For the text-containing cell, return its midpoint in (x, y) coordinate format. 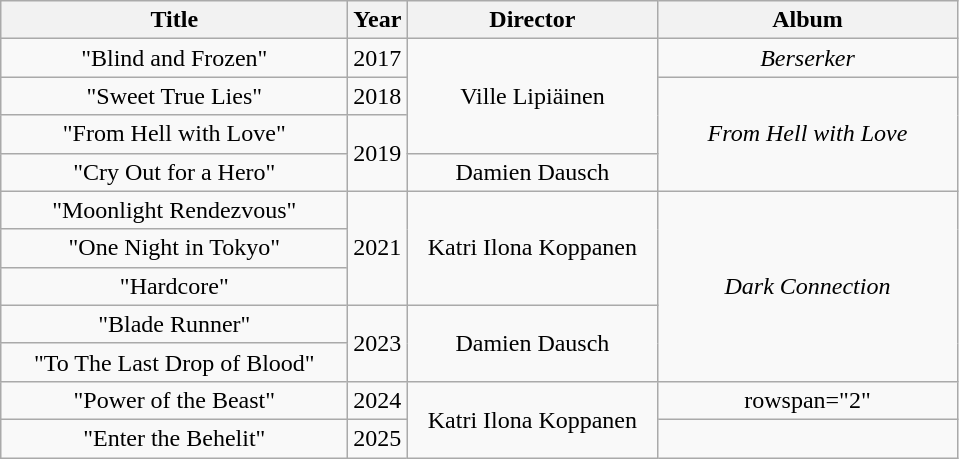
2017 (378, 58)
Year (378, 20)
2018 (378, 96)
"Enter the Behelit" (174, 438)
"Hardcore" (174, 286)
Ville Lipiäinen (532, 96)
From Hell with Love (808, 134)
2019 (378, 153)
"Cry Out for a Hero" (174, 172)
Director (532, 20)
"One Night in Tokyo" (174, 248)
"To The Last Drop of Blood" (174, 362)
2024 (378, 400)
Dark Connection (808, 286)
rowspan="2" (808, 400)
"Moonlight Rendezvous" (174, 210)
2021 (378, 248)
Album (808, 20)
Title (174, 20)
"Sweet True Lies" (174, 96)
"Blade Runner" (174, 324)
2023 (378, 343)
Berserker (808, 58)
"Power of the Beast" (174, 400)
"From Hell with Love" (174, 134)
"Blind and Frozen" (174, 58)
2025 (378, 438)
